Locate the cell with the specified text and output its [X, Y] center coordinate. 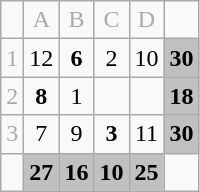
11 [146, 134]
16 [76, 172]
12 [42, 58]
B [76, 20]
8 [42, 96]
25 [146, 172]
D [146, 20]
6 [76, 58]
C [112, 20]
A [42, 20]
18 [182, 96]
27 [42, 172]
7 [42, 134]
9 [76, 134]
